Capture the cell that displays the provided text and extract its [x, y] central coordinate. 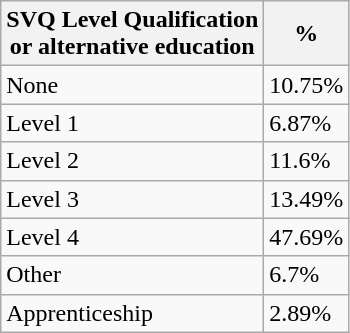
Apprenticeship [132, 313]
6.87% [306, 123]
Level 1 [132, 123]
2.89% [306, 313]
SVQ Level Qualification or alternative education [132, 34]
Level 3 [132, 199]
6.7% [306, 275]
10.75% [306, 85]
47.69% [306, 237]
Level 4 [132, 237]
Other [132, 275]
Level 2 [132, 161]
13.49% [306, 199]
None [132, 85]
% [306, 34]
11.6% [306, 161]
